Pinpoint the cell where the given text exists, returning its [X, Y] midpoint coordinate. 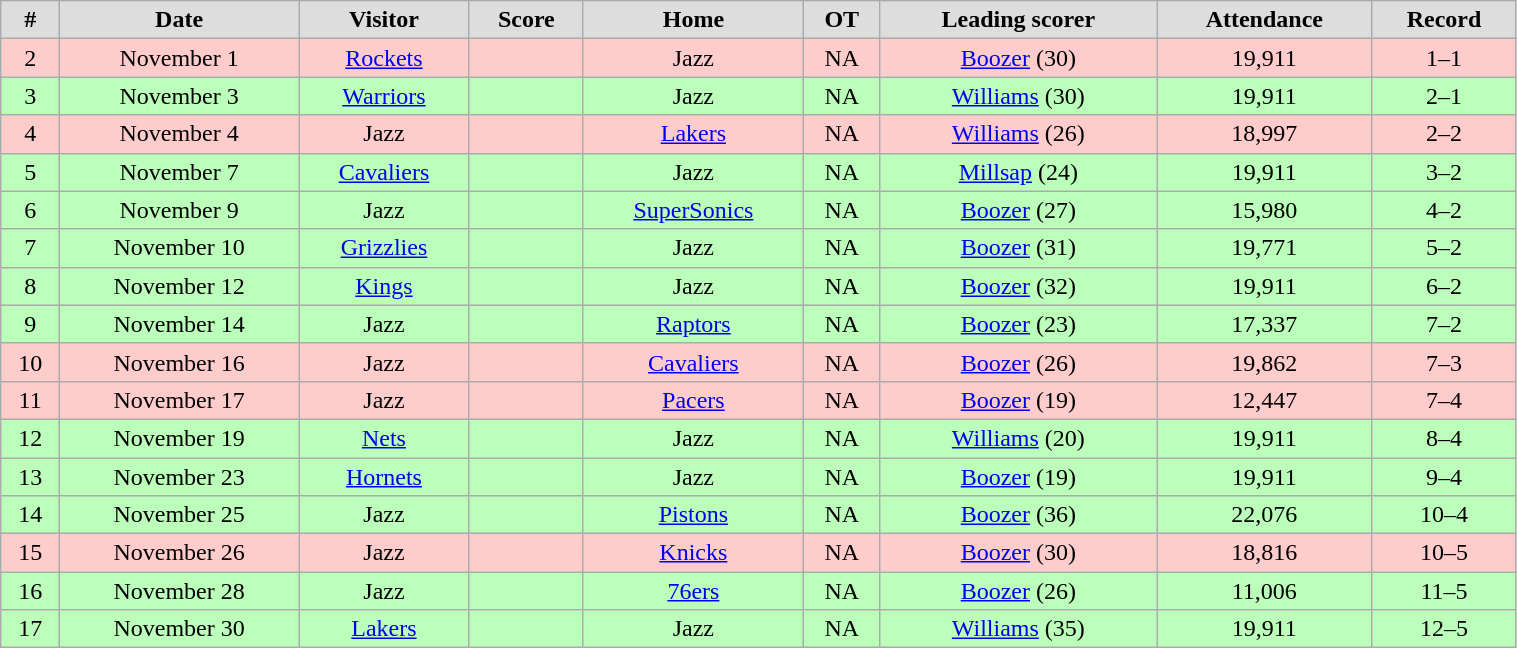
76ers [693, 591]
November 26 [180, 553]
November 12 [180, 286]
Williams (26) [1018, 134]
18,816 [1265, 553]
Warriors [384, 96]
17 [30, 629]
10–4 [1444, 515]
12,447 [1265, 400]
13 [30, 477]
Boozer (36) [1018, 515]
Home [693, 20]
1–1 [1444, 58]
5 [30, 172]
Raptors [693, 324]
Leading scorer [1018, 20]
14 [30, 515]
8–4 [1444, 438]
November 17 [180, 400]
Score [526, 20]
11 [30, 400]
7–2 [1444, 324]
Nets [384, 438]
November 25 [180, 515]
November 19 [180, 438]
7–4 [1444, 400]
3–2 [1444, 172]
November 1 [180, 58]
6 [30, 210]
Attendance [1265, 20]
Rockets [384, 58]
9–4 [1444, 477]
November 16 [180, 362]
Millsap (24) [1018, 172]
12 [30, 438]
10–5 [1444, 553]
Boozer (32) [1018, 286]
2 [30, 58]
OT [842, 20]
Knicks [693, 553]
18,997 [1265, 134]
2–1 [1444, 96]
November 28 [180, 591]
# [30, 20]
November 30 [180, 629]
19,771 [1265, 248]
Williams (35) [1018, 629]
November 3 [180, 96]
3 [30, 96]
Pacers [693, 400]
15,980 [1265, 210]
5–2 [1444, 248]
22,076 [1265, 515]
Visitor [384, 20]
Williams (20) [1018, 438]
Record [1444, 20]
Hornets [384, 477]
6–2 [1444, 286]
November 14 [180, 324]
7–3 [1444, 362]
Kings [384, 286]
4–2 [1444, 210]
Pistons [693, 515]
2–2 [1444, 134]
November 4 [180, 134]
Date [180, 20]
11–5 [1444, 591]
9 [30, 324]
Boozer (27) [1018, 210]
November 10 [180, 248]
17,337 [1265, 324]
15 [30, 553]
Williams (30) [1018, 96]
November 23 [180, 477]
November 7 [180, 172]
16 [30, 591]
4 [30, 134]
November 9 [180, 210]
SuperSonics [693, 210]
19,862 [1265, 362]
10 [30, 362]
Boozer (31) [1018, 248]
11,006 [1265, 591]
Boozer (23) [1018, 324]
Grizzlies [384, 248]
8 [30, 286]
7 [30, 248]
12–5 [1444, 629]
